Detect which cell encompasses the target text, then output its [X, Y] center coordinate. 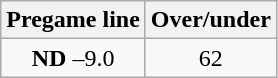
ND –9.0 [74, 58]
Pregame line [74, 20]
Over/under [210, 20]
62 [210, 58]
